Capture the cell that displays the provided text and extract its [x, y] central coordinate. 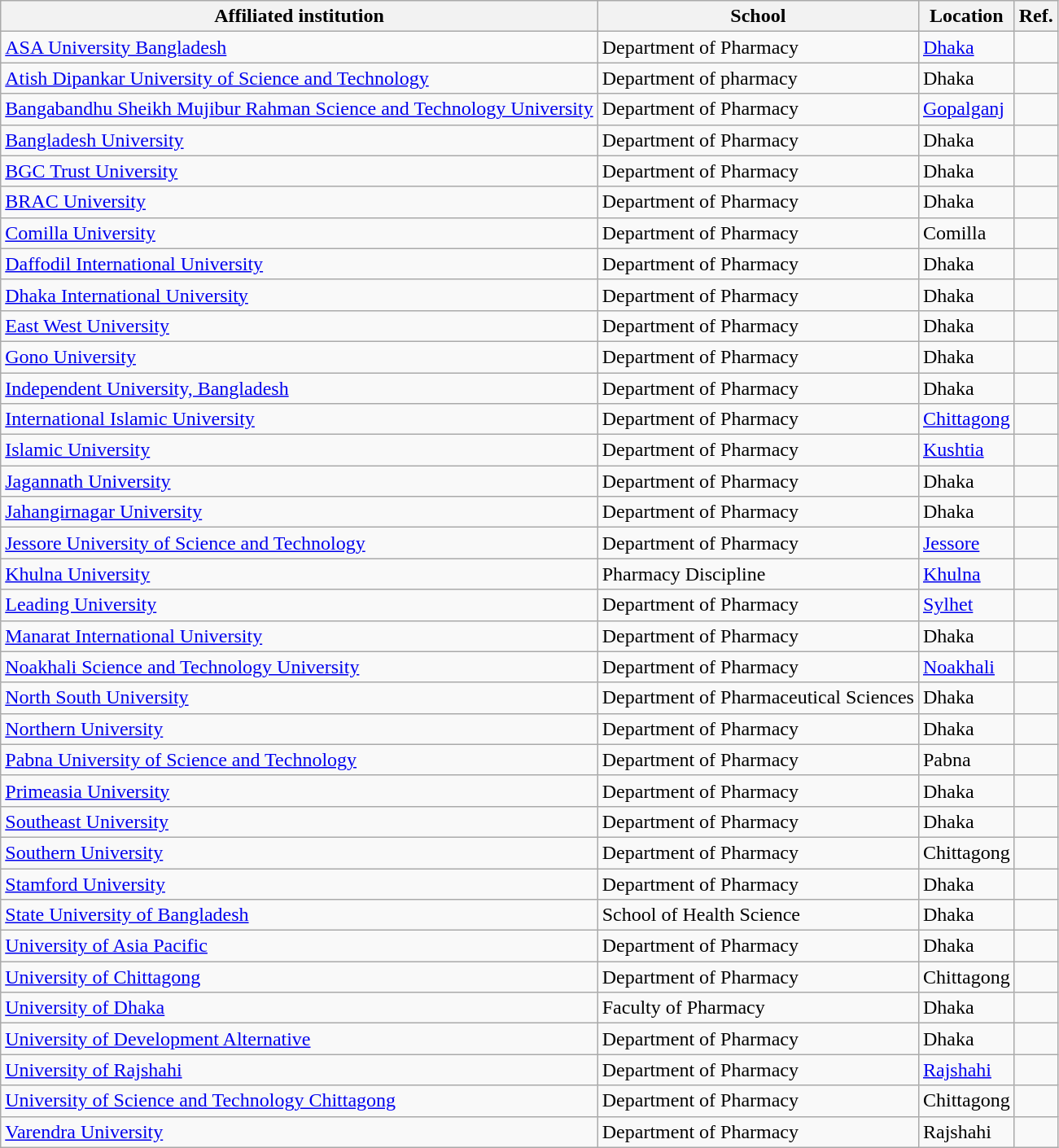
Khulna [966, 574]
Independent University, Bangladesh [300, 388]
Location [966, 16]
East West University [300, 326]
University of Development Alternative [300, 1039]
Noakhali [966, 667]
University of Chittagong [300, 977]
Jessore [966, 543]
Affiliated institution [300, 16]
University of Dhaka [300, 1008]
International Islamic University [300, 419]
Comilla University [300, 233]
University of Asia Pacific [300, 946]
Comilla [966, 233]
Primeasia University [300, 791]
Dhaka International University [300, 295]
School [758, 16]
BRAC University [300, 202]
North South University [300, 698]
Southern University [300, 852]
School of Health Science [758, 915]
Southeast University [300, 822]
Bangabandhu Sheikh Mujibur Rahman Science and Technology University [300, 109]
ASA University Bangladesh [300, 47]
Bangladesh University [300, 140]
Ref. [1035, 16]
Department of Pharmaceutical Sciences [758, 698]
Kushtia [966, 450]
State University of Bangladesh [300, 915]
Gono University [300, 357]
Pharmacy Discipline [758, 574]
Stamford University [300, 883]
University of Science and Technology Chittagong [300, 1101]
Faculty of Pharmacy [758, 1008]
Jessore University of Science and Technology [300, 543]
Jagannath University [300, 481]
BGC Trust University [300, 171]
Pabna University of Science and Technology [300, 760]
Islamic University [300, 450]
Northern University [300, 729]
Jahangirnagar University [300, 512]
Department of pharmacy [758, 78]
Noakhali Science and Technology University [300, 667]
Pabna [966, 760]
Gopalganj [966, 109]
Manarat International University [300, 636]
Sylhet [966, 605]
Atish Dipankar University of Science and Technology [300, 78]
Leading University [300, 605]
University of Rajshahi [300, 1070]
Varendra University [300, 1132]
Khulna University [300, 574]
Daffodil International University [300, 264]
